Determine the (X, Y) coordinate at the center of the cell enclosing the given text.  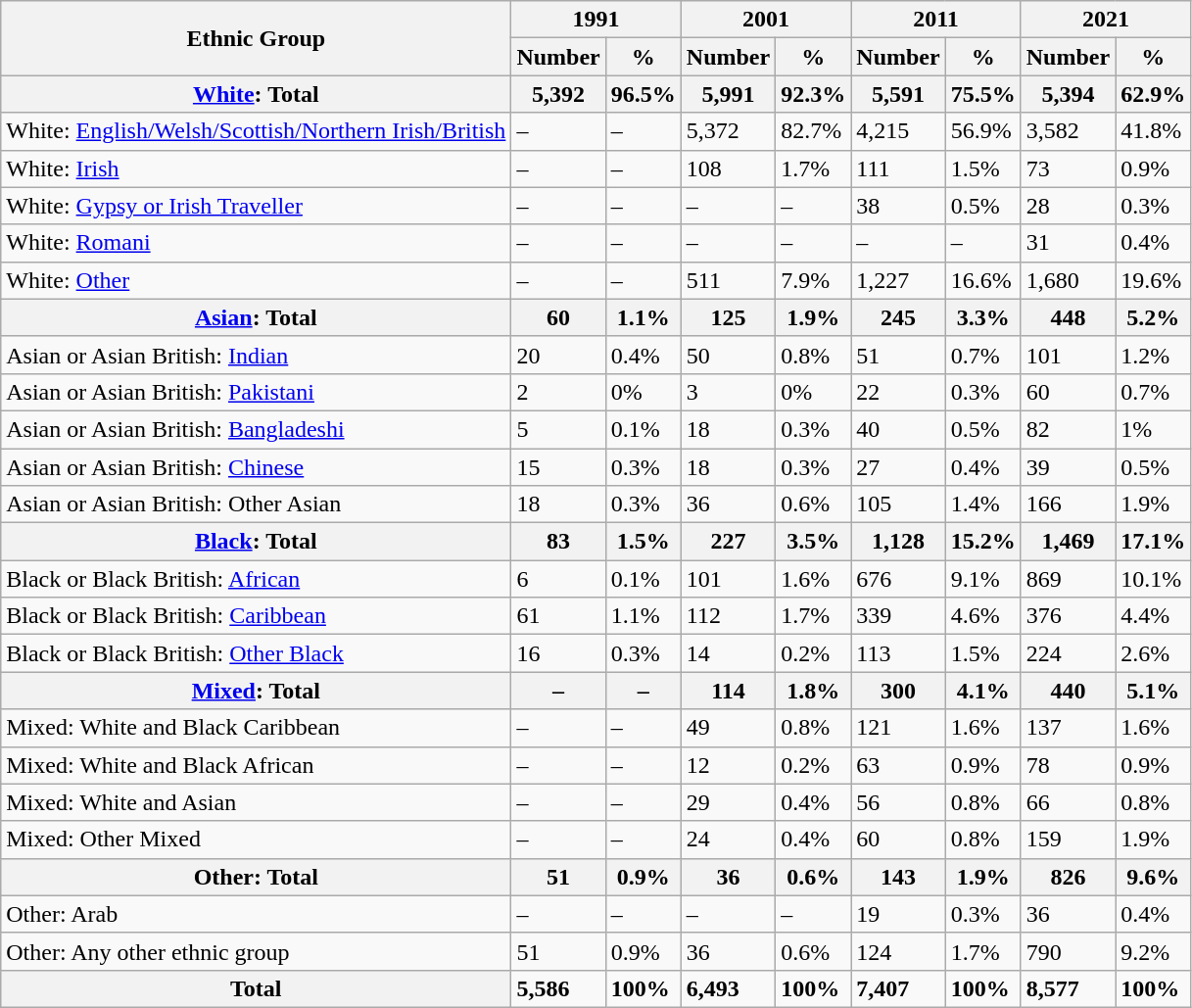
300 (898, 691)
124 (898, 951)
Ethnic Group (257, 38)
Black or Black British: Other Black (257, 653)
6,493 (728, 988)
61 (558, 616)
83 (558, 542)
159 (1068, 840)
31 (1068, 243)
41.8% (1154, 131)
1,227 (898, 280)
105 (898, 504)
Asian: Total (257, 317)
7.9% (813, 280)
56.9% (983, 131)
Asian or Asian British: Other Asian (257, 504)
24 (728, 840)
111 (898, 168)
Total (257, 988)
White: Other (257, 280)
Mixed: Other Mixed (257, 840)
5 (558, 429)
5,586 (558, 988)
49 (728, 728)
1991 (596, 20)
137 (1068, 728)
5.2% (1154, 317)
50 (728, 355)
Asian or Asian British: Bangladeshi (257, 429)
5,372 (728, 131)
826 (1068, 877)
92.3% (813, 94)
5,394 (1068, 94)
White: Irish (257, 168)
1,680 (1068, 280)
1.2% (1154, 355)
82.7% (813, 131)
125 (728, 317)
28 (1068, 206)
12 (728, 765)
17.1% (1154, 542)
4,215 (898, 131)
63 (898, 765)
2011 (936, 20)
9.2% (1154, 951)
114 (728, 691)
5,991 (728, 94)
66 (1068, 802)
29 (728, 802)
3,582 (1068, 131)
19 (898, 914)
Asian or Asian British: Pakistani (257, 392)
166 (1068, 504)
1% (1154, 429)
869 (1068, 579)
6 (558, 579)
376 (1068, 616)
3.5% (813, 542)
Asian or Asian British: Chinese (257, 467)
440 (1068, 691)
Other: Total (257, 877)
2021 (1105, 20)
448 (1068, 317)
Black or Black British: African (257, 579)
3 (728, 392)
10.1% (1154, 579)
White: Romani (257, 243)
9.1% (983, 579)
5,392 (558, 94)
75.5% (983, 94)
8,577 (1068, 988)
22 (898, 392)
39 (1068, 467)
15.2% (983, 542)
1,128 (898, 542)
1,469 (1068, 542)
Mixed: White and Black Caribbean (257, 728)
96.5% (643, 94)
7,407 (898, 988)
Other: Any other ethnic group (257, 951)
245 (898, 317)
2.6% (1154, 653)
16.6% (983, 280)
16 (558, 653)
56 (898, 802)
4.1% (983, 691)
14 (728, 653)
Other: Arab (257, 914)
790 (1068, 951)
4.4% (1154, 616)
9.6% (1154, 877)
Mixed: Total (257, 691)
5,591 (898, 94)
20 (558, 355)
73 (1068, 168)
112 (728, 616)
15 (558, 467)
19.6% (1154, 280)
27 (898, 467)
40 (898, 429)
113 (898, 653)
Black or Black British: Caribbean (257, 616)
676 (898, 579)
Mixed: White and Black African (257, 765)
White: Total (257, 94)
Asian or Asian British: Indian (257, 355)
3.3% (983, 317)
62.9% (1154, 94)
78 (1068, 765)
2001 (766, 20)
121 (898, 728)
38 (898, 206)
Mixed: White and Asian (257, 802)
White: English/Welsh/Scottish/Northern Irish/British (257, 131)
108 (728, 168)
511 (728, 280)
White: Gypsy or Irish Traveller (257, 206)
4.6% (983, 616)
339 (898, 616)
82 (1068, 429)
227 (728, 542)
143 (898, 877)
2 (558, 392)
Black: Total (257, 542)
224 (1068, 653)
1.4% (983, 504)
5.1% (1154, 691)
1.8% (813, 691)
